Find where the given text appears and provide that cell's center as (x, y) coordinate. 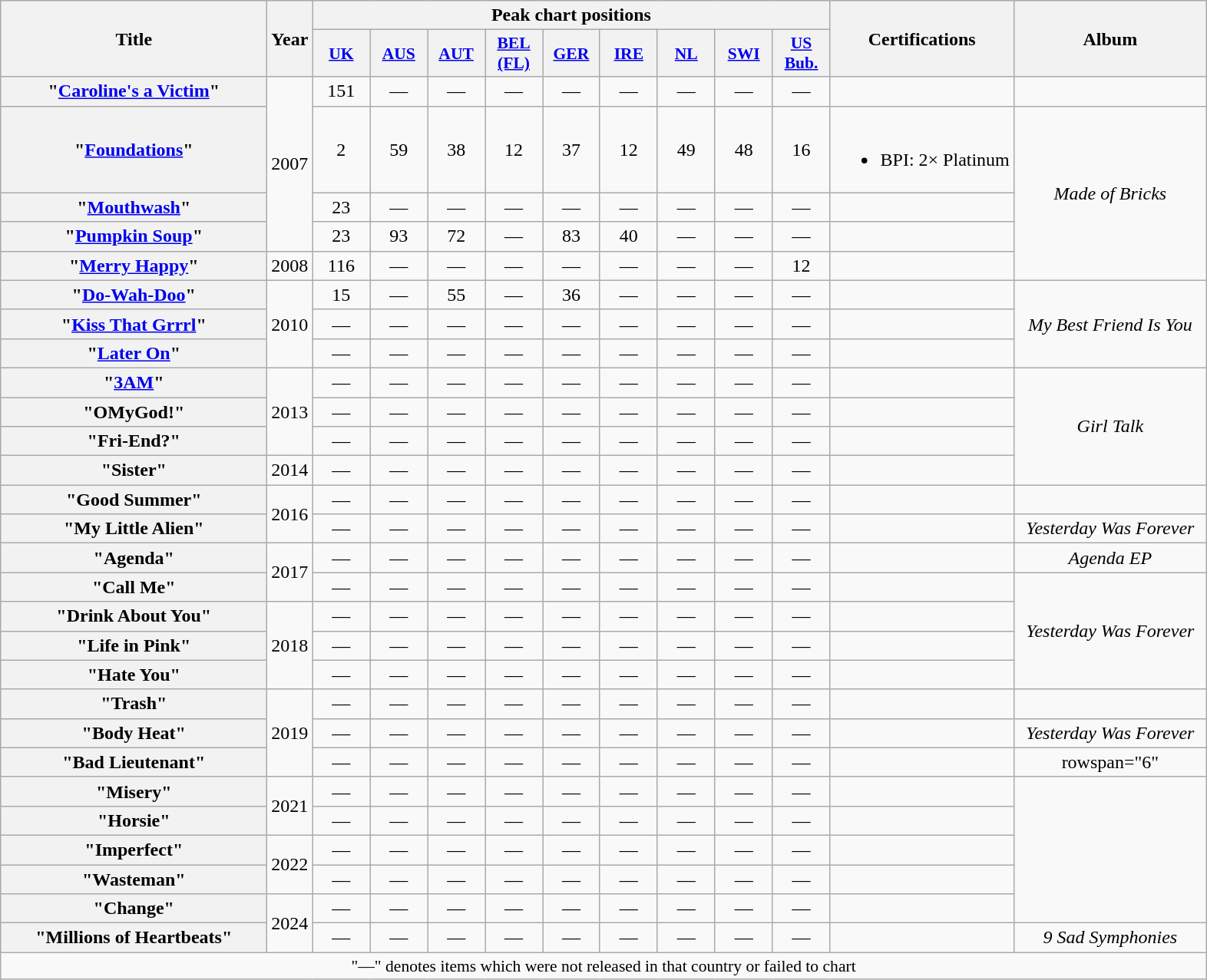
"Sister" (134, 470)
BEL(FL) (514, 54)
2 (341, 149)
NL (686, 54)
2010 (290, 324)
72 (456, 236)
"Misery" (134, 791)
Album (1110, 38)
"Imperfect" (134, 850)
"Later On" (134, 353)
"Good Summer" (134, 500)
Agenda EP (1110, 558)
Title (134, 38)
Year (290, 38)
"Trash" (134, 704)
SWI (743, 54)
IRE (628, 54)
"Agenda" (134, 558)
40 (628, 236)
2019 (290, 733)
"Pumpkin Soup" (134, 236)
2014 (290, 470)
AUS (399, 54)
"Mouthwash" (134, 207)
"Merry Happy" (134, 266)
48 (743, 149)
BPI: 2× Platinum (921, 149)
"Change" (134, 909)
"Fri-End?" (134, 441)
2024 (290, 923)
9 Sad Symphonies (1110, 938)
2017 (290, 572)
2007 (290, 164)
"Drink About You" (134, 616)
38 (456, 149)
"Kiss That Grrrl" (134, 324)
rowspan="6" (1110, 762)
Certifications (921, 38)
49 (686, 149)
Made of Bricks (1110, 193)
2016 (290, 514)
93 (399, 236)
2013 (290, 411)
116 (341, 266)
GER (571, 54)
55 (456, 295)
Peak chart positions (571, 15)
2022 (290, 864)
"—" denotes items which were not released in that country or failed to chart (603, 966)
15 (341, 295)
"Call Me" (134, 587)
59 (399, 149)
Girl Talk (1110, 426)
USBub. (802, 54)
"Body Heat" (134, 733)
"OMyGod!" (134, 412)
2021 (290, 806)
My Best Friend Is You (1110, 324)
UK (341, 54)
"3AM" (134, 382)
37 (571, 149)
151 (341, 91)
"Do-Wah-Doo" (134, 295)
2008 (290, 266)
AUT (456, 54)
"Horsie" (134, 820)
"My Little Alien" (134, 529)
"Caroline's a Victim" (134, 91)
2018 (290, 645)
83 (571, 236)
16 (802, 149)
"Life in Pink" (134, 645)
"Wasteman" (134, 879)
"Foundations" (134, 149)
36 (571, 295)
"Hate You" (134, 675)
"Millions of Heartbeats" (134, 938)
"Bad Lieutenant" (134, 762)
